Pinpoint the cell where the given text exists, returning its (x, y) midpoint coordinate. 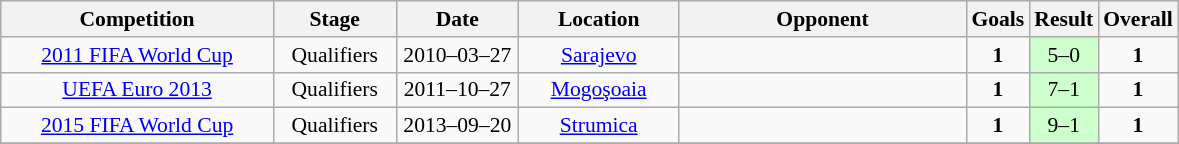
9–1 (1064, 126)
Mogoşoaia (599, 90)
Location (599, 19)
UEFA Euro 2013 (138, 90)
Sarajevo (599, 55)
2013–09–20 (458, 126)
7–1 (1064, 90)
Competition (138, 19)
5–0 (1064, 55)
2011–10–27 (458, 90)
2010–03–27 (458, 55)
Overall (1138, 19)
Date (458, 19)
Opponent (823, 19)
Result (1064, 19)
2011 FIFA World Cup (138, 55)
Strumica (599, 126)
Stage (334, 19)
Goals (998, 19)
2015 FIFA World Cup (138, 126)
